Output the [X, Y] coordinate of the center of the cell containing the given text.  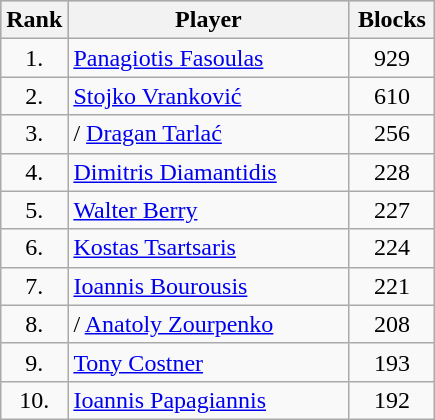
929 [392, 58]
Walter Berry [208, 210]
5. [34, 210]
Panagiotis Fasoulas [208, 58]
1. [34, 58]
7. [34, 286]
193 [392, 362]
256 [392, 134]
208 [392, 324]
610 [392, 96]
Stojko Vranković [208, 96]
/ Anatoly Zourpenko [208, 324]
Kostas Tsartsaris [208, 248]
227 [392, 210]
Tony Costner [208, 362]
Rank [34, 20]
9. [34, 362]
10. [34, 400]
8. [34, 324]
Ioannis Bourousis [208, 286]
4. [34, 172]
Player [208, 20]
224 [392, 248]
2. [34, 96]
3. [34, 134]
192 [392, 400]
/ Dragan Tarlać [208, 134]
Blocks [392, 20]
Ioannis Papagiannis [208, 400]
228 [392, 172]
221 [392, 286]
Dimitris Diamantidis [208, 172]
6. [34, 248]
